Output the (x, y) coordinate of the center of the cell containing the given text.  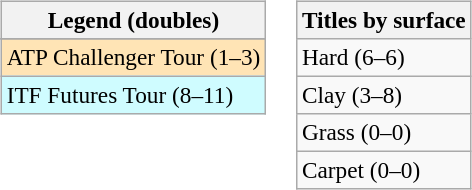
ATP Challenger Tour (1–3) (133, 57)
Hard (6–6) (384, 57)
Legend (doubles) (133, 20)
Carpet (0–0) (384, 171)
Titles by surface (384, 20)
Grass (0–0) (384, 133)
ITF Futures Tour (8–11) (133, 95)
Clay (3–8) (384, 95)
